Extract the [X, Y] coordinate from the center of the cell holding the provided text.  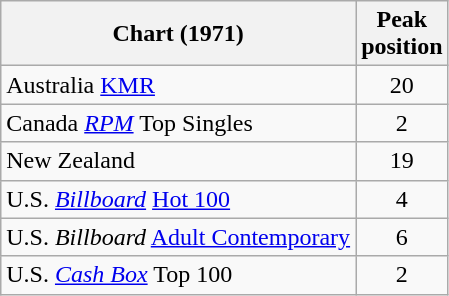
U.S. Cash Box Top 100 [178, 275]
Australia KMR [178, 85]
U.S. Billboard Adult Contemporary [178, 237]
New Zealand [178, 161]
20 [402, 85]
U.S. Billboard Hot 100 [178, 199]
Canada RPM Top Singles [178, 123]
Chart (1971) [178, 34]
4 [402, 199]
6 [402, 237]
19 [402, 161]
Peakposition [402, 34]
